Capture the cell that displays the provided text and extract its (x, y) central coordinate. 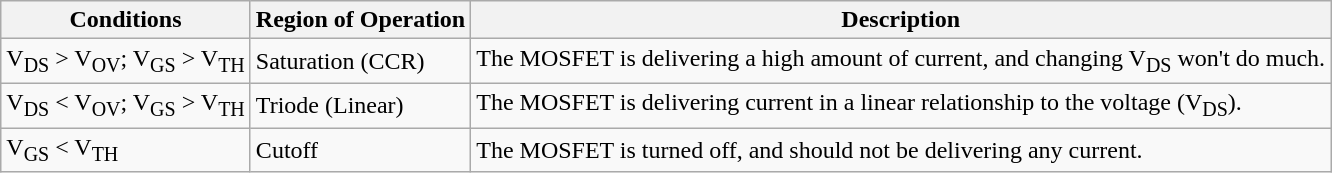
Description (901, 20)
The MOSFET is turned off, and should not be delivering any current. (901, 150)
VDS < VOV; VGS > VTH (126, 105)
VGS < VTH (126, 150)
The MOSFET is delivering a high amount of current, and changing VDS won't do much. (901, 61)
Conditions (126, 20)
Cutoff (360, 150)
The MOSFET is delivering current in a linear relationship to the voltage (VDS). (901, 105)
Region of Operation (360, 20)
VDS > VOV; VGS > VTH (126, 61)
Saturation (CCR) (360, 61)
Triode (Linear) (360, 105)
